Provide the [X, Y] coordinate of the cell's center where the given text is located.  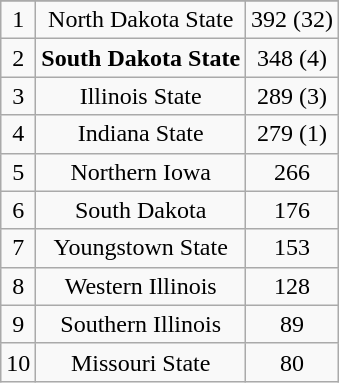
Missouri State [141, 362]
279 (1) [292, 134]
1 [18, 20]
Youngstown State [141, 248]
348 (4) [292, 58]
South Dakota [141, 210]
2 [18, 58]
289 (3) [292, 96]
10 [18, 362]
266 [292, 172]
Indiana State [141, 134]
Northern Iowa [141, 172]
6 [18, 210]
392 (32) [292, 20]
89 [292, 324]
South Dakota State [141, 58]
Southern Illinois [141, 324]
North Dakota State [141, 20]
7 [18, 248]
128 [292, 286]
9 [18, 324]
Illinois State [141, 96]
4 [18, 134]
153 [292, 248]
8 [18, 286]
176 [292, 210]
3 [18, 96]
80 [292, 362]
5 [18, 172]
Western Illinois [141, 286]
